Extract the (x, y) coordinate from the center of the cell holding the provided text.  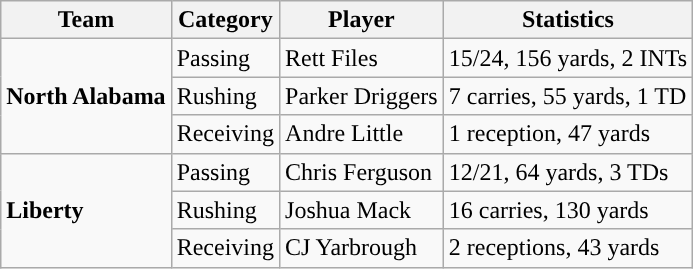
Liberty (86, 210)
1 reception, 47 yards (568, 134)
Andre Little (362, 134)
Player (362, 20)
Statistics (568, 20)
16 carries, 130 yards (568, 210)
Rett Files (362, 58)
7 carries, 55 yards, 1 TD (568, 96)
Joshua Mack (362, 210)
North Alabama (86, 96)
2 receptions, 43 yards (568, 248)
Parker Driggers (362, 96)
15/24, 156 yards, 2 INTs (568, 58)
12/21, 64 yards, 3 TDs (568, 172)
Chris Ferguson (362, 172)
Category (225, 20)
CJ Yarbrough (362, 248)
Team (86, 20)
